Search for the cell housing the specified text and yield its (X, Y) center coordinate. 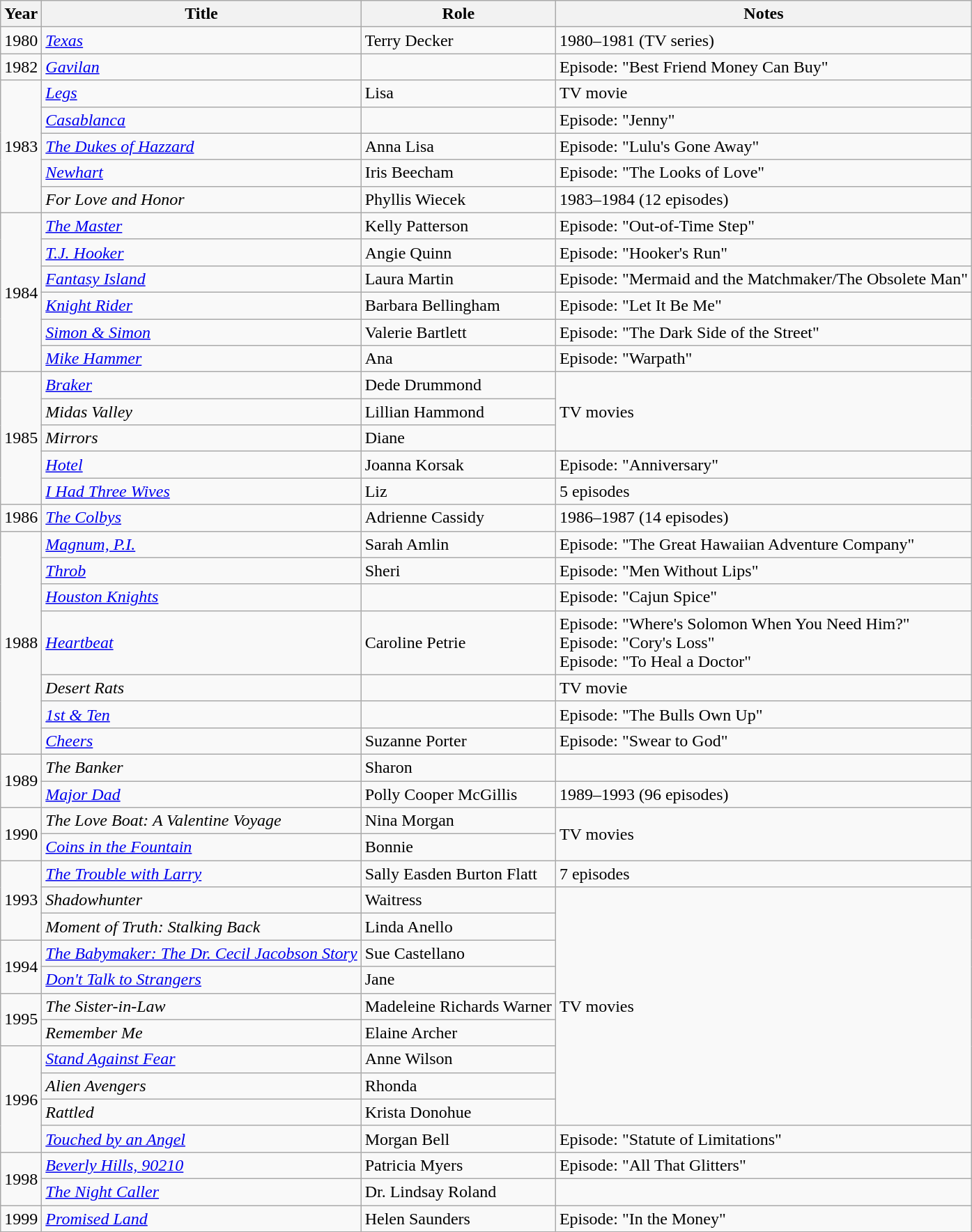
Lisa (458, 93)
Valerie Bartlett (458, 332)
Phyllis Wiecek (458, 199)
Barbara Bellingham (458, 305)
Caroline Petrie (458, 642)
Episode: "The Dark Side of the Street" (764, 332)
Joanna Korsak (458, 465)
The Sister-in-Law (201, 1006)
Episode: "Lulu's Gone Away" (764, 146)
Simon & Simon (201, 332)
Episode: "Out-of-Time Step" (764, 226)
The Love Boat: A Valentine Voyage (201, 821)
Promised Land (201, 1219)
Anna Lisa (458, 146)
Sharon (458, 767)
Cheers (201, 741)
Episode: "Cajun Spice" (764, 597)
Mike Hammer (201, 359)
Episode: "Warpath" (764, 359)
Fantasy Island (201, 279)
1989 (21, 780)
The Night Caller (201, 1192)
1999 (21, 1219)
Desert Rats (201, 688)
1985 (21, 438)
Episode: "Anniversary" (764, 465)
Diane (458, 438)
Hotel (201, 465)
Rhonda (458, 1086)
1982 (21, 67)
1986 (21, 518)
The Banker (201, 767)
1988 (21, 642)
Episode: "Hooker's Run" (764, 252)
Stand Against Fear (201, 1059)
Episode: "Men Without Lips" (764, 571)
Nina Morgan (458, 821)
Episode: "The Bulls Own Up" (764, 714)
Polly Cooper McGillis (458, 794)
Heartbeat (201, 642)
Year (21, 14)
Episode: "All That Glitters" (764, 1165)
Shadowhunter (201, 900)
Episode: "Swear to God" (764, 741)
1994 (21, 967)
Throb (201, 571)
1983 (21, 146)
Helen Saunders (458, 1219)
Madeleine Richards Warner (458, 1006)
1980–1981 (TV series) (764, 40)
For Love and Honor (201, 199)
Newhart (201, 173)
Waitress (458, 900)
Casablanca (201, 120)
Morgan Bell (458, 1139)
Braker (201, 385)
The Colbys (201, 518)
Touched by an Angel (201, 1139)
Dr. Lindsay Roland (458, 1192)
Episode: "Where's Solomon When You Need Him?"Episode: "Cory's Loss"Episode: "To Heal a Doctor" (764, 642)
The Master (201, 226)
Sue Castellano (458, 953)
T.J. Hooker (201, 252)
Houston Knights (201, 597)
Episode: "Mermaid and the Matchmaker/The Obsolete Man" (764, 279)
Remember Me (201, 1033)
Dede Drummond (458, 385)
7 episodes (764, 874)
Major Dad (201, 794)
Legs (201, 93)
Terry Decker (458, 40)
Texas (201, 40)
Role (458, 14)
Lillian Hammond (458, 412)
Knight Rider (201, 305)
Beverly Hills, 90210 (201, 1165)
Kelly Patterson (458, 226)
Sheri (458, 571)
1996 (21, 1099)
Jane (458, 980)
Adrienne Cassidy (458, 518)
1st & Ten (201, 714)
Laura Martin (458, 279)
Moment of Truth: Stalking Back (201, 927)
Linda Anello (458, 927)
Notes (764, 14)
1998 (21, 1178)
The Dukes of Hazzard (201, 146)
Episode: "In the Money" (764, 1219)
Krista Donohue (458, 1112)
Episode: "Let It Be Me" (764, 305)
Episode: "Best Friend Money Can Buy" (764, 67)
Episode: "Statute of Limitations" (764, 1139)
5 episodes (764, 491)
Liz (458, 491)
Bonnie (458, 847)
Episode: "The Looks of Love" (764, 173)
The Trouble with Larry (201, 874)
1984 (21, 292)
Alien Avengers (201, 1086)
Episode: "Jenny" (764, 120)
The Babymaker: The Dr. Cecil Jacobson Story (201, 953)
Suzanne Porter (458, 741)
Gavilan (201, 67)
I Had Three Wives (201, 491)
1990 (21, 834)
Mirrors (201, 438)
Episode: "The Great Hawaiian Adventure Company" (764, 544)
Anne Wilson (458, 1059)
1993 (21, 900)
Ana (458, 359)
1980 (21, 40)
Sally Easden Burton Flatt (458, 874)
Patricia Myers (458, 1165)
Rattled (201, 1112)
1983–1984 (12 episodes) (764, 199)
Title (201, 14)
Coins in the Fountain (201, 847)
Angie Quinn (458, 252)
Sarah Amlin (458, 544)
Magnum, P.I. (201, 544)
1995 (21, 1019)
1989–1993 (96 episodes) (764, 794)
Midas Valley (201, 412)
Elaine Archer (458, 1033)
Don't Talk to Strangers (201, 980)
1986–1987 (14 episodes) (764, 518)
Iris Beecham (458, 173)
